Output the [X, Y] coordinate of the center of the cell containing the given text.  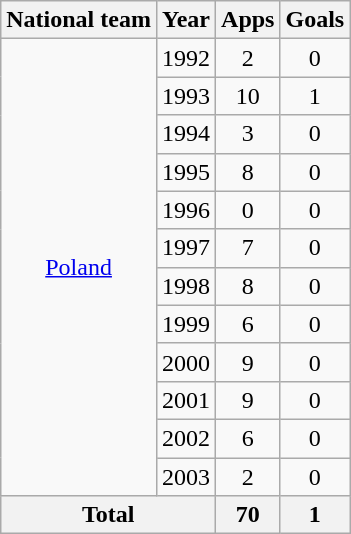
7 [248, 248]
2003 [186, 477]
National team [79, 20]
Goals [315, 20]
2001 [186, 400]
1992 [186, 58]
1994 [186, 134]
Year [186, 20]
1999 [186, 324]
10 [248, 96]
Total [108, 515]
1997 [186, 248]
1996 [186, 210]
Apps [248, 20]
3 [248, 134]
1993 [186, 96]
1998 [186, 286]
1995 [186, 172]
70 [248, 515]
2000 [186, 362]
Poland [79, 268]
2002 [186, 438]
